Extract the (x, y) coordinate from the center of the cell holding the provided text.  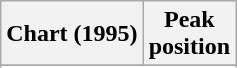
Chart (1995) (72, 34)
Peakposition (189, 34)
